Detect which cell encompasses the target text, then output its (x, y) center coordinate. 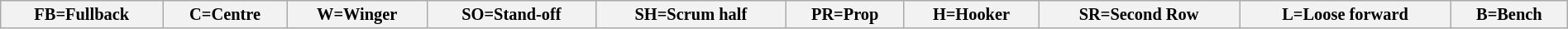
SH=Scrum half (691, 14)
SR=Second Row (1140, 14)
C=Centre (225, 14)
L=Loose forward (1346, 14)
H=Hooker (971, 14)
B=Bench (1508, 14)
FB=Fullback (82, 14)
SO=Stand-off (511, 14)
W=Winger (357, 14)
PR=Prop (845, 14)
